Return (x, y) of the center of cell containing provided text 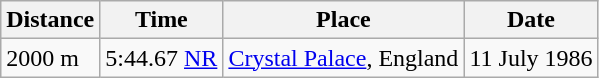
Time (162, 20)
5:44.67 NR (162, 58)
Date (531, 20)
Crystal Palace, England (344, 58)
Distance (50, 20)
Place (344, 20)
2000 m (50, 58)
11 July 1986 (531, 58)
